Locate the cell with the specified text and output its [x, y] center coordinate. 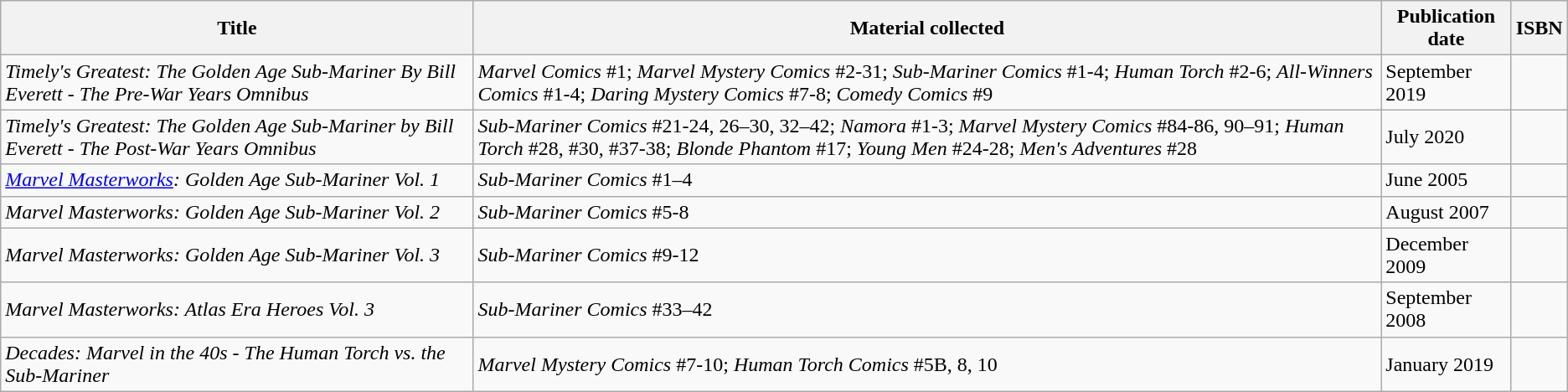
Sub-Mariner Comics #33–42 [927, 310]
Marvel Masterworks: Golden Age Sub-Mariner Vol. 1 [237, 180]
Publication date [1446, 28]
January 2019 [1446, 364]
Sub-Mariner Comics #9-12 [927, 255]
September 2019 [1446, 82]
Marvel Masterworks: Golden Age Sub-Mariner Vol. 2 [237, 212]
Decades: Marvel in the 40s - The Human Torch vs. the Sub-Mariner [237, 364]
Marvel Masterworks: Golden Age Sub-Mariner Vol. 3 [237, 255]
September 2008 [1446, 310]
Sub-Mariner Comics #5-8 [927, 212]
ISBN [1540, 28]
Sub-Mariner Comics #1–4 [927, 180]
June 2005 [1446, 180]
Title [237, 28]
July 2020 [1446, 137]
Material collected [927, 28]
Timely's Greatest: The Golden Age Sub-Mariner by Bill Everett - The Post-War Years Omnibus [237, 137]
December 2009 [1446, 255]
Marvel Mystery Comics #7-10; Human Torch Comics #5B, 8, 10 [927, 364]
August 2007 [1446, 212]
Timely's Greatest: The Golden Age Sub-Mariner By Bill Everett - The Pre-War Years Omnibus [237, 82]
Marvel Masterworks: Atlas Era Heroes Vol. 3 [237, 310]
